Locate the cell with the specified text and output its [X, Y] center coordinate. 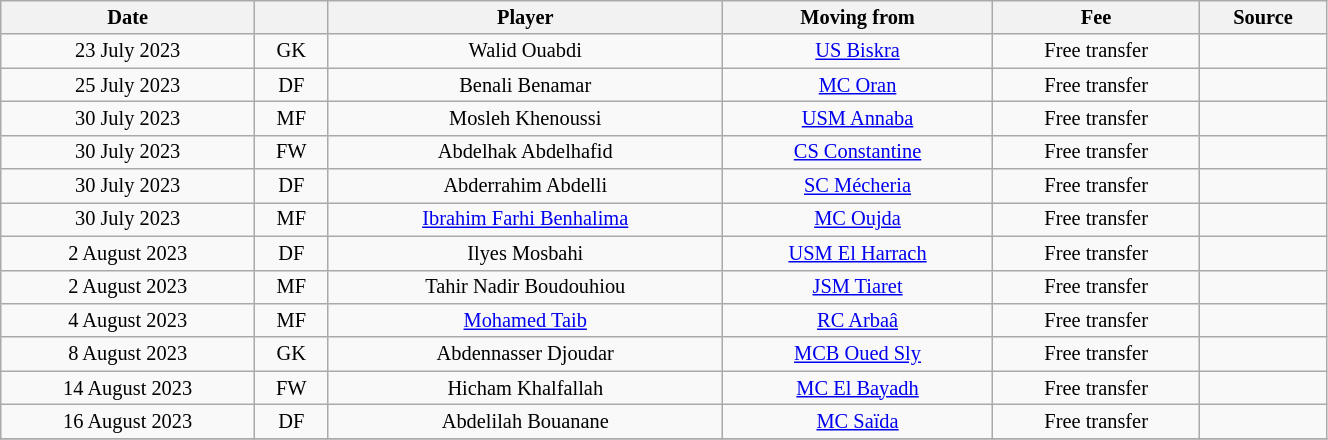
Player [525, 17]
Source [1264, 17]
16 August 2023 [128, 421]
USM Annaba [857, 118]
Ilyes Mosbahi [525, 253]
4 August 2023 [128, 320]
MCB Oued Sly [857, 354]
SC Mécheria [857, 186]
Date [128, 17]
MC El Bayadh [857, 388]
Moving from [857, 17]
JSM Tiaret [857, 287]
MC Oujda [857, 219]
Ibrahim Farhi Benhalima [525, 219]
Mosleh Khenoussi [525, 118]
8 August 2023 [128, 354]
Benali Benamar [525, 85]
14 August 2023 [128, 388]
MC Oran [857, 85]
25 July 2023 [128, 85]
CS Constantine [857, 152]
Abderrahim Abdelli [525, 186]
USM El Harrach [857, 253]
US Biskra [857, 51]
Hicham Khalfallah [525, 388]
Mohamed Taib [525, 320]
Abdennasser Djoudar [525, 354]
RC Arbaâ [857, 320]
23 July 2023 [128, 51]
Abdelilah Bouanane [525, 421]
Abdelhak Abdelhafid [525, 152]
MC Saïda [857, 421]
Walid Ouabdi [525, 51]
Fee [1096, 17]
Tahir Nadir Boudouhiou [525, 287]
